Locate the cell with the specified text and output its [X, Y] center coordinate. 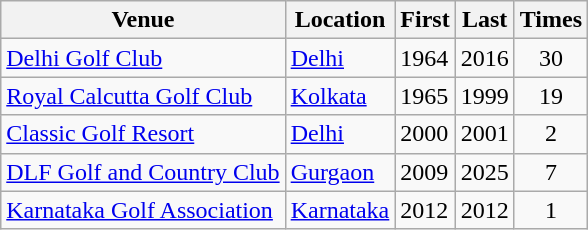
2025 [484, 172]
2016 [484, 58]
1 [550, 210]
Last [484, 20]
DLF Golf and Country Club [143, 172]
Location [340, 20]
30 [550, 58]
2 [550, 134]
1965 [425, 96]
7 [550, 172]
19 [550, 96]
Delhi Golf Club [143, 58]
1999 [484, 96]
Venue [143, 20]
Karnataka [340, 210]
First [425, 20]
Royal Calcutta Golf Club [143, 96]
2000 [425, 134]
Karnataka Golf Association [143, 210]
Kolkata [340, 96]
1964 [425, 58]
Gurgaon [340, 172]
2001 [484, 134]
Classic Golf Resort [143, 134]
Times [550, 20]
2009 [425, 172]
